Capture the cell that displays the provided text and extract its [X, Y] central coordinate. 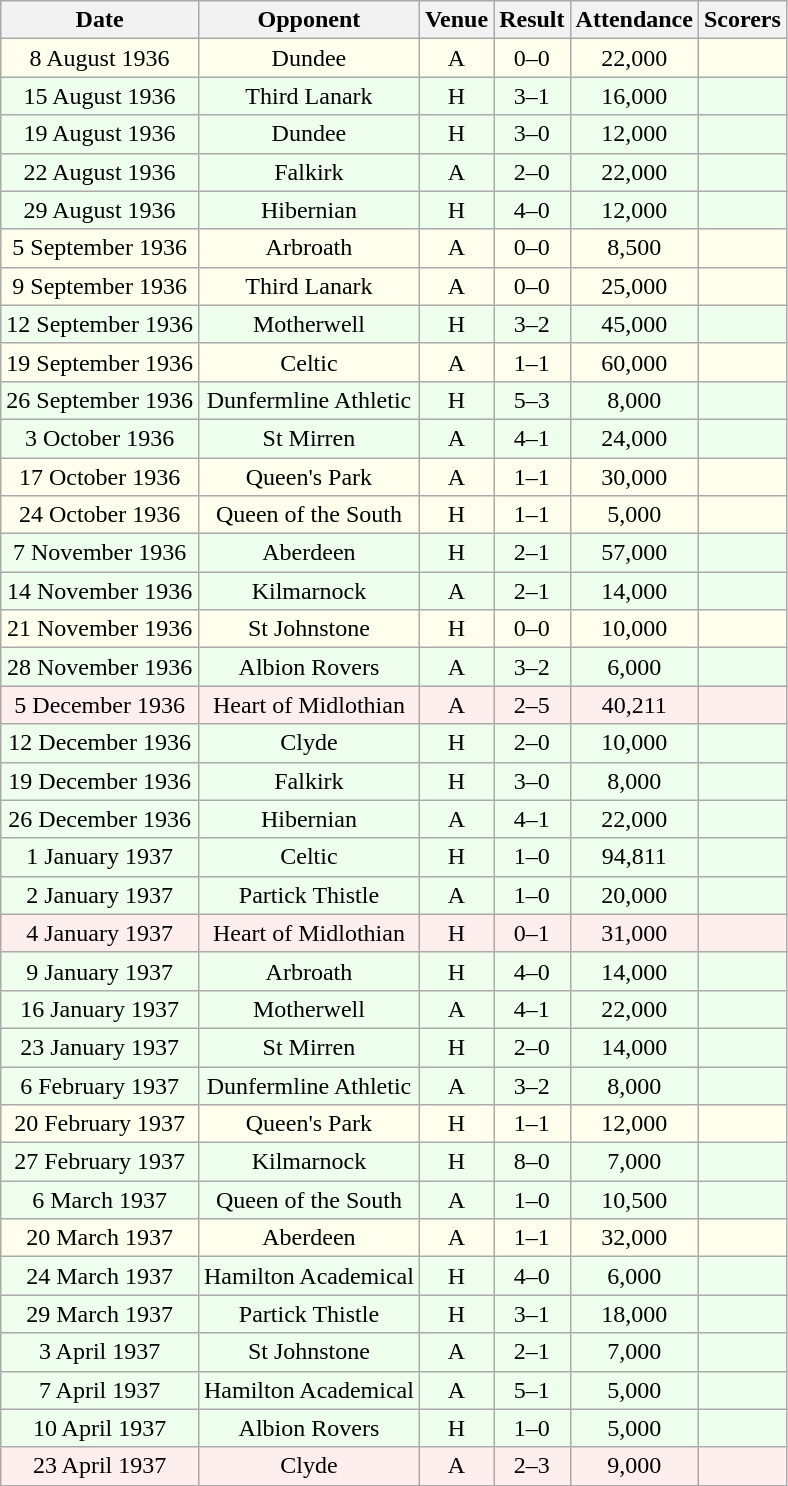
40,211 [634, 705]
45,000 [634, 324]
19 September 1936 [100, 362]
5–3 [532, 400]
0–1 [532, 933]
19 December 1936 [100, 781]
16,000 [634, 96]
9 January 1937 [100, 971]
22 August 1936 [100, 172]
20 March 1937 [100, 1238]
7 April 1937 [100, 1390]
9,000 [634, 1466]
2–5 [532, 705]
20 February 1937 [100, 1124]
8 August 1936 [100, 58]
6 March 1937 [100, 1200]
8–0 [532, 1162]
Date [100, 20]
2 January 1937 [100, 895]
Venue [456, 20]
15 August 1936 [100, 96]
29 March 1937 [100, 1314]
5 December 1936 [100, 705]
12 December 1936 [100, 743]
14 November 1936 [100, 591]
23 January 1937 [100, 1047]
29 August 1936 [100, 210]
Attendance [634, 20]
31,000 [634, 933]
19 August 1936 [100, 134]
27 February 1937 [100, 1162]
21 November 1936 [100, 629]
10,500 [634, 1200]
3 April 1937 [100, 1352]
8,500 [634, 248]
57,000 [634, 553]
26 December 1936 [100, 819]
18,000 [634, 1314]
16 January 1937 [100, 1009]
7 November 1936 [100, 553]
12 September 1936 [100, 324]
1 January 1937 [100, 857]
94,811 [634, 857]
2–3 [532, 1466]
6 February 1937 [100, 1085]
3 October 1936 [100, 438]
28 November 1936 [100, 667]
23 April 1937 [100, 1466]
9 September 1936 [100, 286]
Opponent [308, 20]
24 October 1936 [100, 515]
Scorers [742, 20]
17 October 1936 [100, 477]
25,000 [634, 286]
26 September 1936 [100, 400]
4 January 1937 [100, 933]
60,000 [634, 362]
20,000 [634, 895]
30,000 [634, 477]
5–1 [532, 1390]
10 April 1937 [100, 1428]
24 March 1937 [100, 1276]
Result [532, 20]
24,000 [634, 438]
5 September 1936 [100, 248]
32,000 [634, 1238]
